Return [X, Y] of the center of cell containing provided text 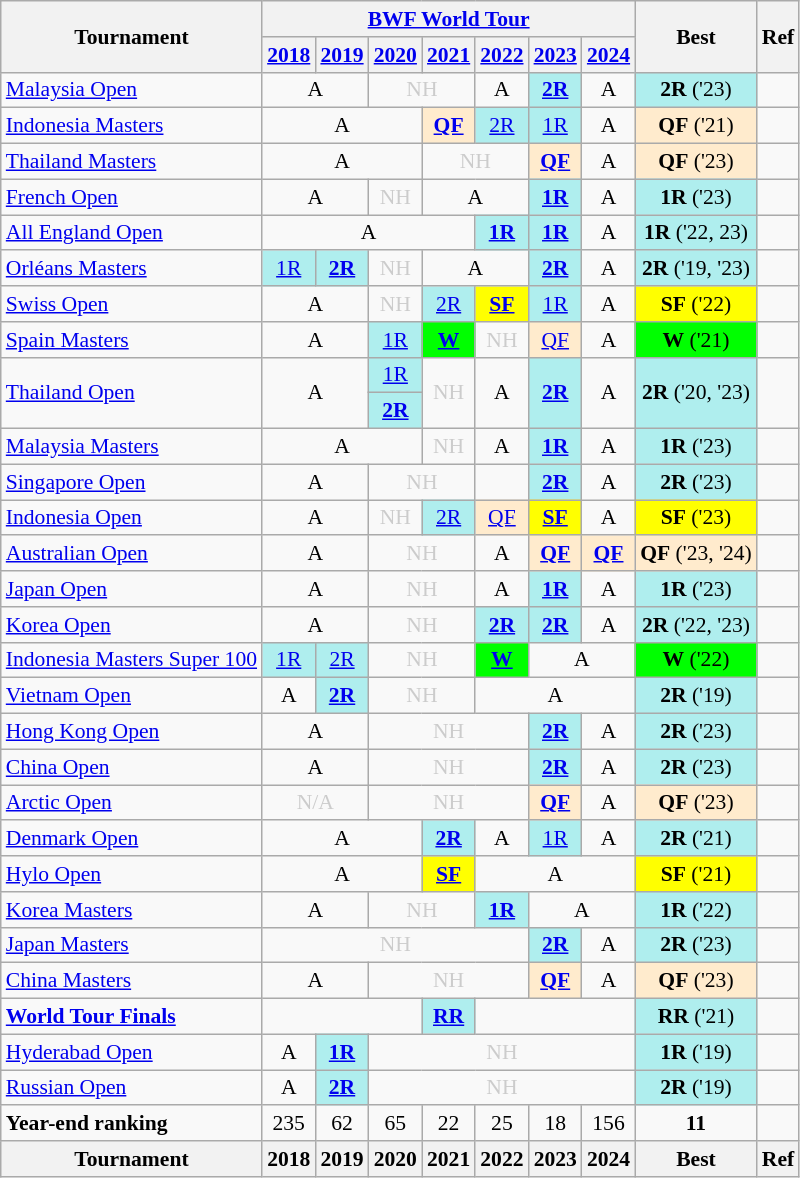
18 [556, 1124]
Thailand Masters [132, 162]
Korea Open [132, 625]
Indonesia Open [132, 518]
QF ('21) [696, 126]
Hylo Open [132, 874]
SF ('22) [696, 304]
W ('22) [696, 660]
N/A [316, 803]
2R ('19, '23) [696, 269]
Spain Masters [132, 340]
2R ('21) [696, 839]
SF ('23) [696, 518]
Indonesia Masters [132, 126]
1R ('22, 23) [696, 233]
Hyderabad Open [132, 1052]
Orléans Masters [132, 269]
65 [396, 1124]
French Open [132, 197]
QF ('23, '24) [696, 554]
China Masters [132, 981]
Malaysia Open [132, 90]
All England Open [132, 233]
Singapore Open [132, 482]
BWF World Tour [448, 19]
SF ('21) [696, 874]
156 [608, 1124]
Japan Masters [132, 945]
World Tour Finals [132, 1017]
1R ('22) [696, 910]
Swiss Open [132, 304]
Australian Open [132, 554]
Denmark Open [132, 839]
235 [288, 1124]
Japan Open [132, 589]
11 [696, 1124]
W ('21) [696, 340]
2R ('22, '23) [696, 625]
RR [448, 1017]
2R ('20, '23) [696, 392]
RR ('21) [696, 1017]
Year-end ranking [132, 1124]
1R ('19) [696, 1052]
22 [448, 1124]
Korea Masters [132, 910]
China Open [132, 767]
25 [502, 1124]
Thailand Open [132, 392]
Hong Kong Open [132, 732]
62 [342, 1124]
Indonesia Masters Super 100 [132, 660]
Malaysia Masters [132, 447]
Arctic Open [132, 803]
Vietnam Open [132, 696]
Russian Open [132, 1088]
